Output the [x, y] coordinate of the center of the cell containing the given text.  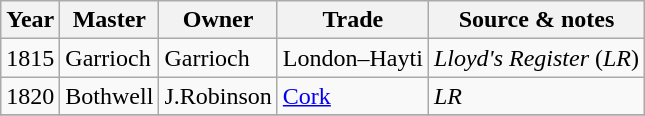
Source & notes [536, 20]
1820 [30, 96]
1815 [30, 58]
LR [536, 96]
Trade [352, 20]
Master [110, 20]
Owner [218, 20]
Cork [352, 96]
Lloyd's Register (LR) [536, 58]
J.Robinson [218, 96]
Year [30, 20]
London–Hayti [352, 58]
Bothwell [110, 96]
